Pinpoint the cell where the given text exists, returning its (X, Y) midpoint coordinate. 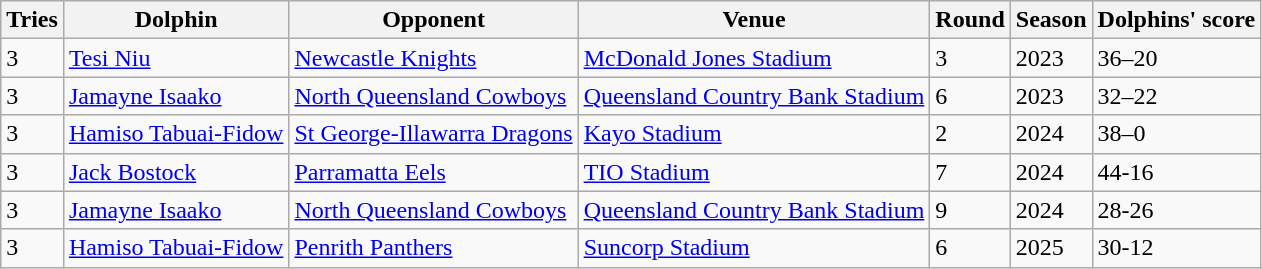
Round (970, 20)
44-16 (1176, 172)
2 (970, 134)
28-26 (1176, 210)
7 (970, 172)
Tries (32, 20)
Dolphin (176, 20)
36–20 (1176, 58)
Newcastle Knights (434, 58)
McDonald Jones Stadium (754, 58)
Suncorp Stadium (754, 248)
2025 (1051, 248)
Opponent (434, 20)
TIO Stadium (754, 172)
9 (970, 210)
Venue (754, 20)
Tesi Niu (176, 58)
30-12 (1176, 248)
Penrith Panthers (434, 248)
St George-Illawarra Dragons (434, 134)
Kayo Stadium (754, 134)
38–0 (1176, 134)
Season (1051, 20)
Dolphins' score (1176, 20)
Parramatta Eels (434, 172)
Jack Bostock (176, 172)
32–22 (1176, 96)
